Capture the cell that displays the provided text and extract its (x, y) central coordinate. 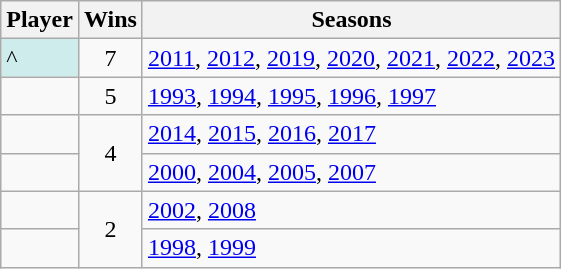
2002, 2008 (351, 210)
2014, 2015, 2016, 2017 (351, 134)
2011, 2012, 2019, 2020, 2021, 2022, 2023 (351, 58)
7 (110, 58)
1993, 1994, 1995, 1996, 1997 (351, 96)
Wins (110, 20)
Player (40, 20)
Seasons (351, 20)
^ (40, 58)
5 (110, 96)
4 (110, 153)
2 (110, 229)
1998, 1999 (351, 248)
2000, 2004, 2005, 2007 (351, 172)
